Detect which cell encompasses the target text, then output its (x, y) center coordinate. 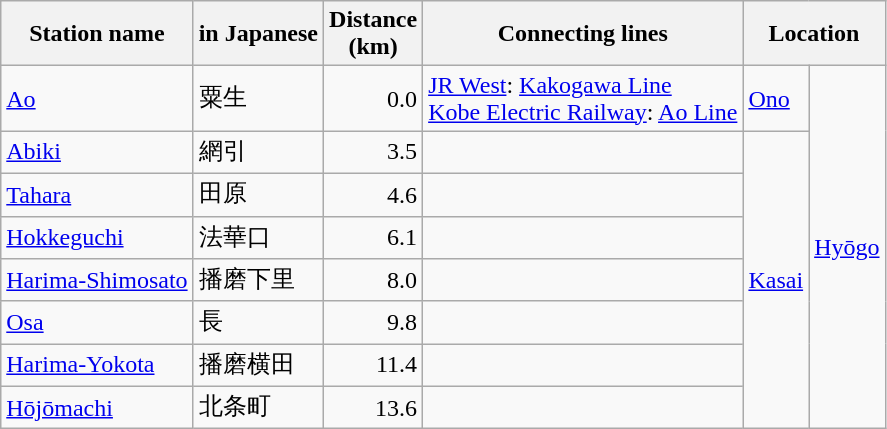
3.5 (374, 152)
Tahara (97, 194)
播磨下里 (258, 280)
法華口 (258, 238)
Distance(km) (374, 34)
長 (258, 322)
6.1 (374, 238)
Harima-Shimosato (97, 280)
粟生 (258, 98)
0.0 (374, 98)
Hokkeguchi (97, 238)
Harima-Yokota (97, 366)
in Japanese (258, 34)
Osa (97, 322)
Ono (776, 98)
播磨横田 (258, 366)
Connecting lines (583, 34)
11.4 (374, 366)
9.8 (374, 322)
8.0 (374, 280)
田原 (258, 194)
北条町 (258, 408)
JR West: Kakogawa LineKobe Electric Railway: Ao Line (583, 98)
Station name (97, 34)
Kasai (776, 280)
Hōjōmachi (97, 408)
Hyōgo (847, 248)
13.6 (374, 408)
網引 (258, 152)
Location (814, 34)
Abiki (97, 152)
Ao (97, 98)
4.6 (374, 194)
